Identify which cell holds the provided text, then report its (x, y) central coordinate. 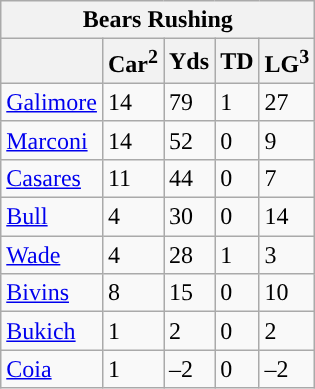
7 (287, 178)
Wade (52, 255)
30 (190, 217)
28 (190, 255)
52 (190, 140)
Bivins (52, 293)
10 (287, 293)
15 (190, 293)
27 (287, 102)
Car2 (132, 62)
Marconi (52, 140)
79 (190, 102)
Galimore (52, 102)
Bull (52, 217)
3 (287, 255)
9 (287, 140)
TD (237, 62)
8 (132, 293)
Coia (52, 369)
44 (190, 178)
Bukich (52, 331)
Bears Rushing (158, 20)
11 (132, 178)
Yds (190, 62)
LG3 (287, 62)
Casares (52, 178)
